Output the (X, Y) coordinate of the center of the cell containing the given text.  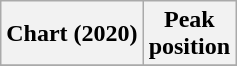
Peakposition (189, 34)
Chart (2020) (72, 34)
